Return the [x, y] coordinate for the center point of the cell that contains the specified text.  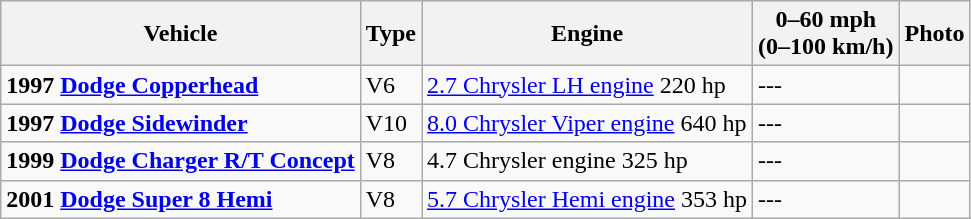
0–60 mph(0–100 km/h) [826, 34]
V6 [390, 85]
2.7 Chrysler LH engine 220 hp [588, 85]
5.7 Chrysler Hemi engine 353 hp [588, 199]
2001 Dodge Super 8 Hemi [181, 199]
1997 Dodge Copperhead [181, 85]
Engine [588, 34]
Vehicle [181, 34]
1997 Dodge Sidewinder [181, 123]
Photo [934, 34]
V10 [390, 123]
1999 Dodge Charger R/T Concept [181, 161]
8.0 Chrysler Viper engine 640 hp [588, 123]
Type [390, 34]
4.7 Chrysler engine 325 hp [588, 161]
